For the text-containing cell, return its midpoint in (x, y) coordinate format. 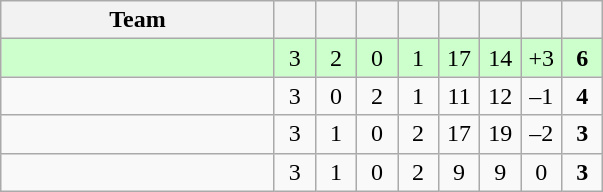
6 (582, 58)
4 (582, 96)
+3 (542, 58)
11 (460, 96)
19 (500, 134)
–2 (542, 134)
12 (500, 96)
Team (138, 20)
–1 (542, 96)
14 (500, 58)
